Detect which cell encompasses the target text, then output its (x, y) center coordinate. 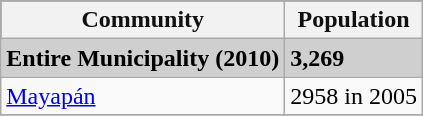
Population (354, 20)
3,269 (354, 58)
Entire Municipality (2010) (143, 58)
Mayapán (143, 96)
Community (143, 20)
2958 in 2005 (354, 96)
